Provide the [x, y] coordinate of the cell's center where the given text is located.  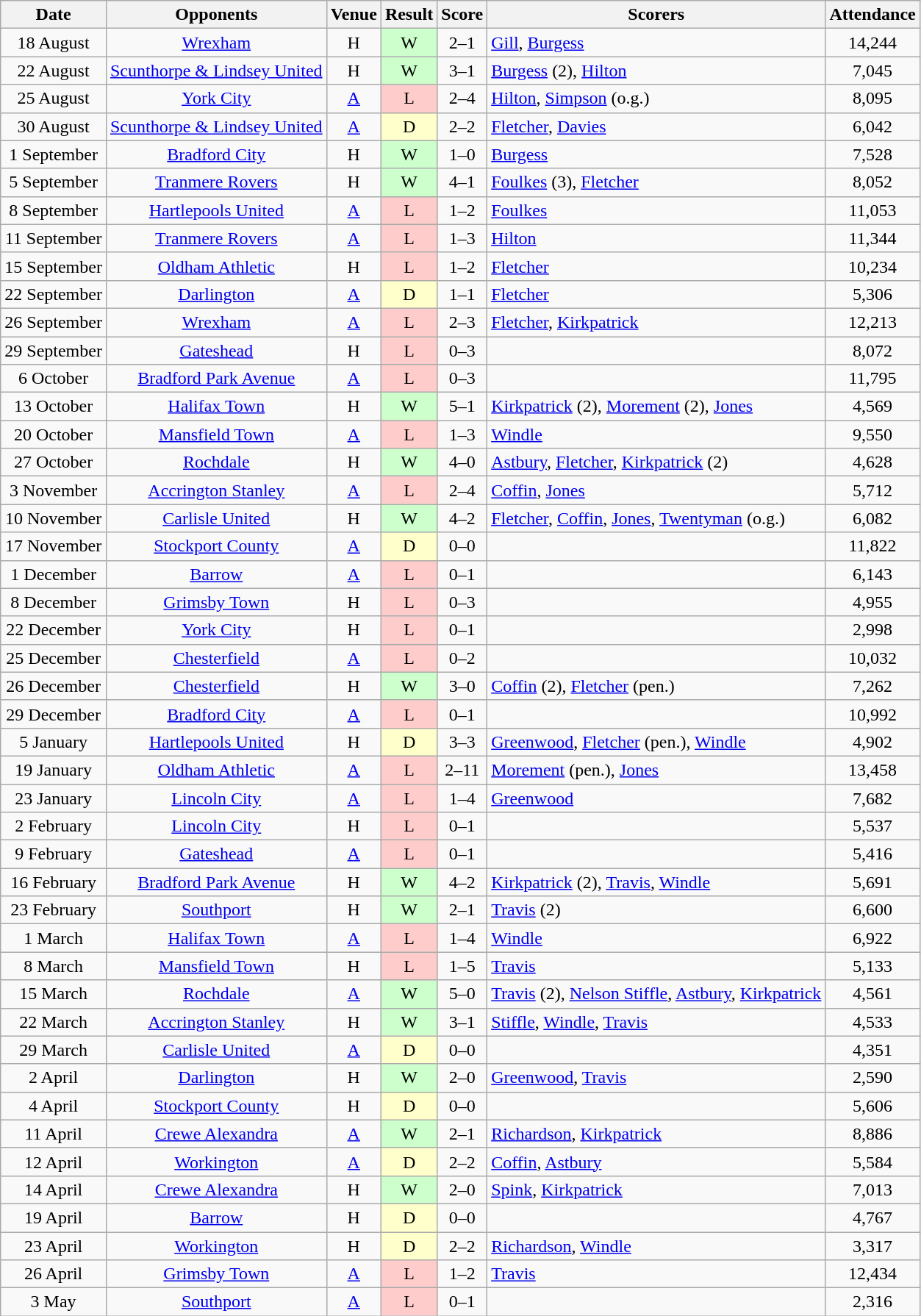
19 January [54, 770]
5–1 [462, 407]
Foulkes [656, 210]
3,317 [872, 1246]
Hilton [656, 238]
3 May [54, 1302]
12,213 [872, 322]
5,606 [872, 1106]
5,584 [872, 1162]
2,998 [872, 630]
11 April [54, 1134]
Foulkes (3), Fletcher [656, 182]
Coffin, Astbury [656, 1162]
18 August [54, 43]
Venue [354, 15]
Richardson, Windle [656, 1246]
Kirkpatrick (2), Morement (2), Jones [656, 407]
1–0 [462, 154]
10,992 [872, 714]
8 September [54, 210]
22 August [54, 71]
0–2 [462, 658]
2,316 [872, 1302]
17 November [54, 546]
4,955 [872, 602]
22 September [54, 294]
10,032 [872, 658]
5–0 [462, 994]
13,458 [872, 770]
8 December [54, 602]
4,561 [872, 994]
Greenwood [656, 798]
27 October [54, 462]
Result [409, 15]
Morement (pen.), Jones [656, 770]
Richardson, Kirkpatrick [656, 1134]
Date [54, 15]
7,528 [872, 154]
14 April [54, 1190]
8 March [54, 966]
11,053 [872, 210]
Fletcher, Kirkpatrick [656, 322]
6,042 [872, 126]
Coffin (2), Fletcher (pen.) [656, 686]
7,045 [872, 71]
4–0 [462, 462]
1 December [54, 574]
Gill, Burgess [656, 43]
26 December [54, 686]
3–3 [462, 742]
9 February [54, 854]
5,537 [872, 826]
11,795 [872, 379]
2,590 [872, 1078]
7,682 [872, 798]
5,133 [872, 966]
30 August [54, 126]
5,712 [872, 490]
1–1 [462, 294]
29 March [54, 1050]
15 September [54, 266]
15 March [54, 994]
23 April [54, 1246]
6,922 [872, 938]
4,569 [872, 407]
Coffin, Jones [656, 490]
5 January [54, 742]
2 February [54, 826]
2–11 [462, 770]
25 August [54, 99]
1 March [54, 938]
7,262 [872, 686]
3 November [54, 490]
13 October [54, 407]
9,550 [872, 435]
8,052 [872, 182]
8,072 [872, 351]
1–5 [462, 966]
5,306 [872, 294]
Burgess (2), Hilton [656, 71]
10 November [54, 518]
3–0 [462, 686]
14,244 [872, 43]
Score [462, 15]
4,628 [872, 462]
1 September [54, 154]
2 April [54, 1078]
22 March [54, 1022]
Attendance [872, 15]
16 February [54, 882]
Greenwood, Travis [656, 1078]
5,691 [872, 882]
26 April [54, 1274]
20 October [54, 435]
8,095 [872, 99]
Stiffle, Windle, Travis [656, 1022]
11,822 [872, 546]
29 September [54, 351]
4–1 [462, 182]
11 September [54, 238]
29 December [54, 714]
Travis (2) [656, 910]
12,434 [872, 1274]
19 April [54, 1217]
Opponents [216, 15]
23 January [54, 798]
Fletcher, Coffin, Jones, Twentyman (o.g.) [656, 518]
4,767 [872, 1217]
22 December [54, 630]
Greenwood, Fletcher (pen.), Windle [656, 742]
7,013 [872, 1190]
11,344 [872, 238]
4,351 [872, 1050]
8,886 [872, 1134]
23 February [54, 910]
Fletcher, Davies [656, 126]
5 September [54, 182]
6 October [54, 379]
4 April [54, 1106]
Astbury, Fletcher, Kirkpatrick (2) [656, 462]
4,902 [872, 742]
6,082 [872, 518]
5,416 [872, 854]
25 December [54, 658]
26 September [54, 322]
Travis (2), Nelson Stiffle, Astbury, Kirkpatrick [656, 994]
10,234 [872, 266]
Spink, Kirkpatrick [656, 1190]
12 April [54, 1162]
Kirkpatrick (2), Travis, Windle [656, 882]
4,533 [872, 1022]
Hilton, Simpson (o.g.) [656, 99]
Scorers [656, 15]
2–3 [462, 322]
Burgess [656, 154]
6,600 [872, 910]
6,143 [872, 574]
